Capture the cell that displays the provided text and extract its (X, Y) central coordinate. 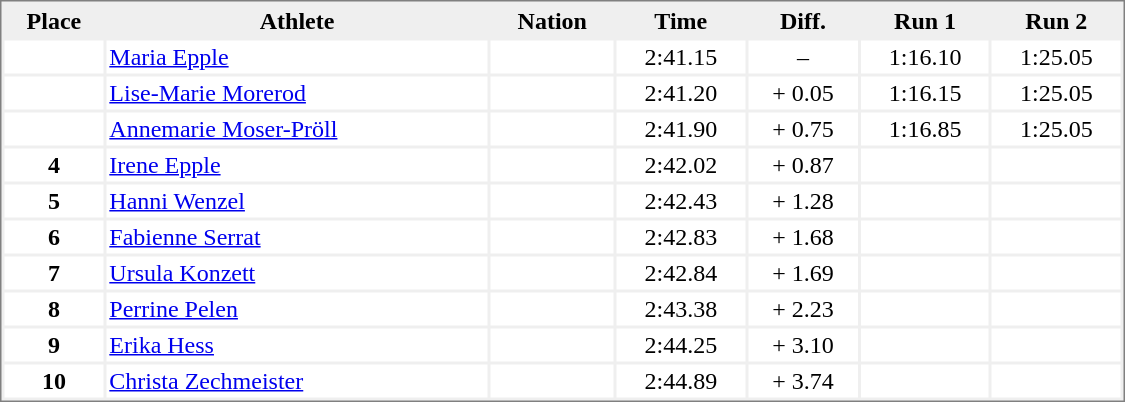
+ 0.75 (803, 128)
Maria Epple (297, 56)
2:44.89 (681, 380)
Irene Epple (297, 164)
+ 0.05 (803, 92)
+ 1.28 (803, 200)
6 (54, 236)
2:42.43 (681, 200)
9 (54, 344)
+ 1.68 (803, 236)
Fabienne Serrat (297, 236)
Place (54, 20)
1:16.10 (925, 56)
+ 3.10 (803, 344)
– (803, 56)
2:42.84 (681, 272)
Ursula Konzett (297, 272)
+ 3.74 (803, 380)
Athlete (297, 20)
2:42.02 (681, 164)
2:41.15 (681, 56)
7 (54, 272)
Lise-Marie Morerod (297, 92)
Annemarie Moser-Pröll (297, 128)
2:41.90 (681, 128)
Run 1 (925, 20)
2:43.38 (681, 308)
Time (681, 20)
2:41.20 (681, 92)
+ 1.69 (803, 272)
4 (54, 164)
Christa Zechmeister (297, 380)
Hanni Wenzel (297, 200)
8 (54, 308)
+ 0.87 (803, 164)
+ 2.23 (803, 308)
5 (54, 200)
Diff. (803, 20)
Nation (552, 20)
Run 2 (1056, 20)
1:16.85 (925, 128)
Erika Hess (297, 344)
10 (54, 380)
1:16.15 (925, 92)
2:42.83 (681, 236)
Perrine Pelen (297, 308)
2:44.25 (681, 344)
